Detect which cell encompasses the target text, then output its (x, y) center coordinate. 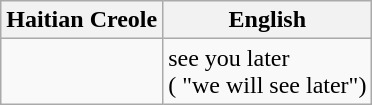
Haitian Creole (82, 20)
see you later( "we will see later") (268, 72)
English (268, 20)
